Scan for the cell matching the given text and deliver its [X, Y] coordinate at center. 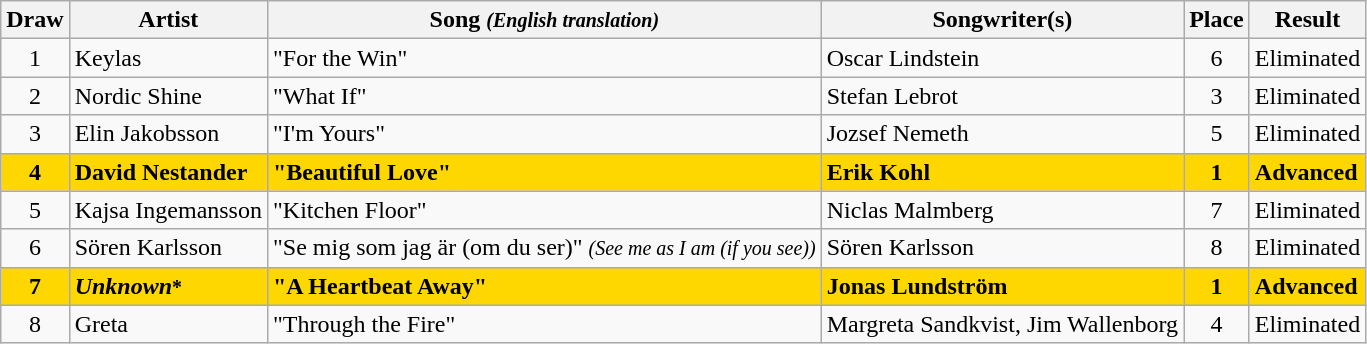
"What If" [544, 96]
Oscar Lindstein [1002, 58]
"Kitchen Floor" [544, 210]
Margreta Sandkvist, Jim Wallenborg [1002, 324]
Greta [168, 324]
Song (English translation) [544, 20]
"A Heartbeat Away" [544, 286]
Niclas Malmberg [1002, 210]
Nordic Shine [168, 96]
Jonas Lundström [1002, 286]
Place [1217, 20]
Unknown* [168, 286]
"For the Win" [544, 58]
Kajsa Ingemansson [168, 210]
Erik Kohl [1002, 172]
"Beautiful Love" [544, 172]
Keylas [168, 58]
Jozsef Nemeth [1002, 134]
Result [1307, 20]
2 [35, 96]
"Se mig som jag är (om du ser)" (See me as I am (if you see)) [544, 248]
Elin Jakobsson [168, 134]
Artist [168, 20]
David Nestander [168, 172]
"Through the Fire" [544, 324]
Songwriter(s) [1002, 20]
Stefan Lebrot [1002, 96]
"I'm Yours" [544, 134]
Draw [35, 20]
